From the cell containing the given text, extract its center point as (X, Y) coordinate. 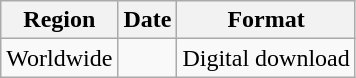
Date (148, 20)
Digital download (266, 58)
Region (60, 20)
Format (266, 20)
Worldwide (60, 58)
